Identify which cell holds the provided text, then report its (x, y) central coordinate. 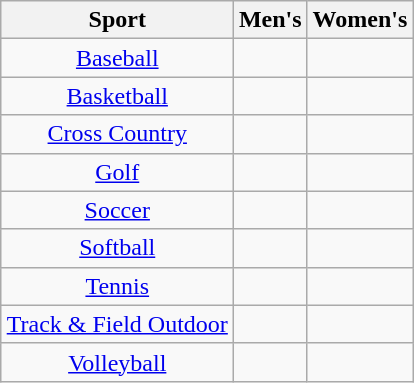
Basketball (117, 96)
Sport (117, 20)
Golf (117, 172)
Tennis (117, 286)
Soccer (117, 210)
Women's (360, 20)
Track & Field Outdoor (117, 324)
Men's (270, 20)
Baseball (117, 58)
Volleyball (117, 362)
Cross Country (117, 134)
Softball (117, 248)
